Search for the cell housing the specified text and yield its [X, Y] center coordinate. 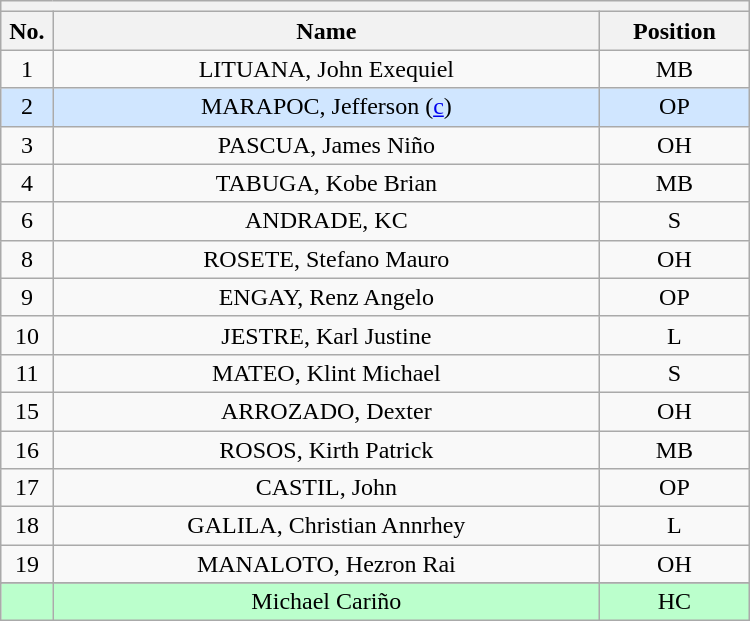
JESTRE, Karl Justine [326, 335]
15 [27, 411]
ANDRADE, KC [326, 221]
MATEO, Klint Michael [326, 373]
6 [27, 221]
TABUGA, Kobe Brian [326, 183]
11 [27, 373]
GALILA, Christian Annrhey [326, 526]
18 [27, 526]
17 [27, 488]
PASCUA, James Niño [326, 145]
8 [27, 259]
Michael Cariño [326, 602]
ENGAY, Renz Angelo [326, 297]
LITUANA, John Exequiel [326, 69]
HC [675, 602]
CASTIL, John [326, 488]
ROSETE, Stefano Mauro [326, 259]
ARROZADO, Dexter [326, 411]
MARAPOC, Jefferson (c) [326, 107]
Position [675, 31]
19 [27, 564]
1 [27, 69]
9 [27, 297]
10 [27, 335]
MANALOTO, Hezron Rai [326, 564]
16 [27, 449]
ROSOS, Kirth Patrick [326, 449]
2 [27, 107]
No. [27, 31]
3 [27, 145]
Name [326, 31]
4 [27, 183]
